Return [X, Y] of the center of cell containing provided text 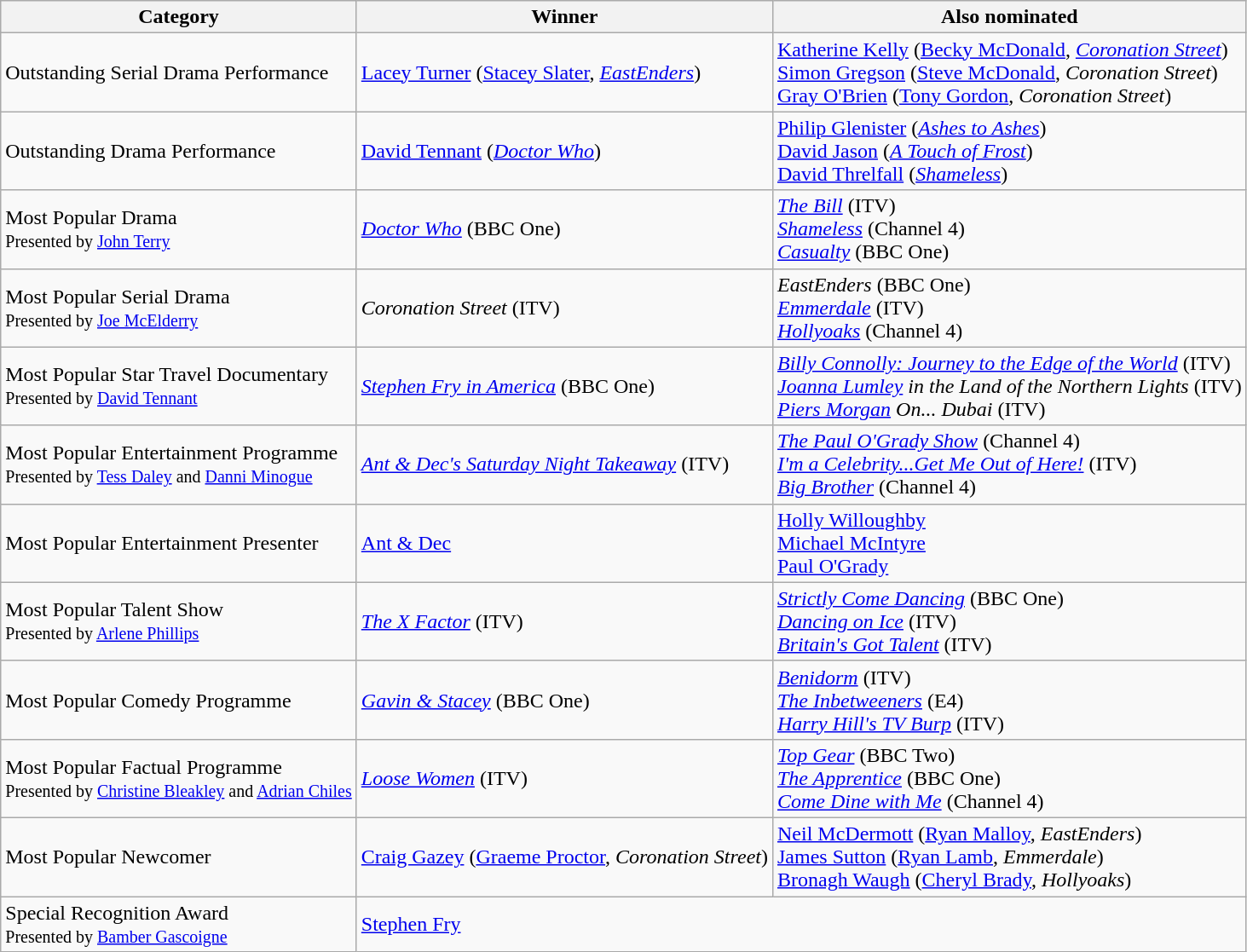
Benidorm (ITV)The Inbetweeners (E4)Harry Hill's TV Burp (ITV) [1009, 700]
Most Popular Star Travel DocumentaryPresented by David Tennant [179, 386]
Stephen Fry in America (BBC One) [564, 386]
Most Popular Entertainment Presenter [179, 543]
Billy Connolly: Journey to the Edge of the World (ITV)Joanna Lumley in the Land of the Northern Lights (ITV)Piers Morgan On... Dubai (ITV) [1009, 386]
Strictly Come Dancing (BBC One)Dancing on Ice (ITV)Britain's Got Talent (ITV) [1009, 621]
David Tennant (Doctor Who) [564, 151]
Philip Glenister (Ashes to Ashes)David Jason (A Touch of Frost)David Threlfall (Shameless) [1009, 151]
Category [179, 17]
Outstanding Drama Performance [179, 151]
The Paul O'Grady Show (Channel 4)I'm a Celebrity...Get Me Out of Here! (ITV)Big Brother (Channel 4) [1009, 464]
Outstanding Serial Drama Performance [179, 72]
Top Gear (BBC Two)The Apprentice (BBC One)Come Dine with Me (Channel 4) [1009, 778]
Craig Gazey (Graeme Proctor, Coronation Street) [564, 857]
Stephen Fry [801, 924]
Loose Women (ITV) [564, 778]
Ant & Dec's Saturday Night Takeaway (ITV) [564, 464]
Most Popular Factual ProgrammePresented by Christine Bleakley and Adrian Chiles [179, 778]
EastEnders (BBC One)Emmerdale (ITV)Hollyoaks (Channel 4) [1009, 308]
The Bill (ITV)Shameless (Channel 4)Casualty (BBC One) [1009, 229]
The X Factor (ITV) [564, 621]
Doctor Who (BBC One) [564, 229]
Most Popular Serial DramaPresented by Joe McElderry [179, 308]
Lacey Turner (Stacey Slater, EastEnders) [564, 72]
Ant & Dec [564, 543]
Most Popular DramaPresented by John Terry [179, 229]
Most Popular Comedy Programme [179, 700]
Coronation Street (ITV) [564, 308]
Most Popular Talent ShowPresented by Arlene Phillips [179, 621]
Gavin & Stacey (BBC One) [564, 700]
Neil McDermott (Ryan Malloy, EastEnders)James Sutton (Ryan Lamb, Emmerdale)Bronagh Waugh (Cheryl Brady, Hollyoaks) [1009, 857]
Most Popular Entertainment ProgrammePresented by Tess Daley and Danni Minogue [179, 464]
Also nominated [1009, 17]
Winner [564, 17]
Most Popular Newcomer [179, 857]
Katherine Kelly (Becky McDonald, Coronation Street)Simon Gregson (Steve McDonald, Coronation Street)Gray O'Brien (Tony Gordon, Coronation Street) [1009, 72]
Special Recognition AwardPresented by Bamber Gascoigne [179, 924]
Holly WilloughbyMichael McIntyrePaul O'Grady [1009, 543]
